Return the (X, Y) coordinate for the center point of the cell that contains the specified text.  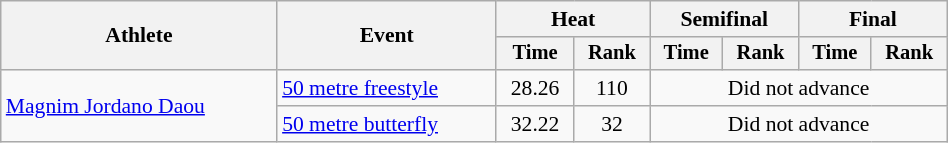
Magnim Jordano Daou (139, 106)
32.22 (535, 124)
110 (612, 88)
32 (612, 124)
Heat (573, 19)
Athlete (139, 36)
Semifinal (724, 19)
50 metre butterfly (386, 124)
Event (386, 36)
28.26 (535, 88)
Final (874, 19)
50 metre freestyle (386, 88)
